Find where the given text appears and provide that cell's center as [x, y] coordinate. 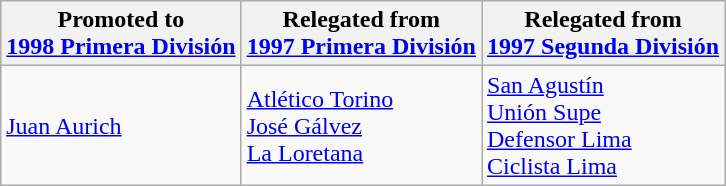
San Agustín Unión Supe Defensor Lima Ciclista Lima [604, 126]
Promoted to1998 Primera División [121, 34]
Relegated from1997 Segunda División [604, 34]
Juan Aurich [121, 126]
Atlético Torino José Gálvez La Loretana [361, 126]
Relegated from1997 Primera División [361, 34]
